Provide the [X, Y] coordinate of the cell's center where the given text is located.  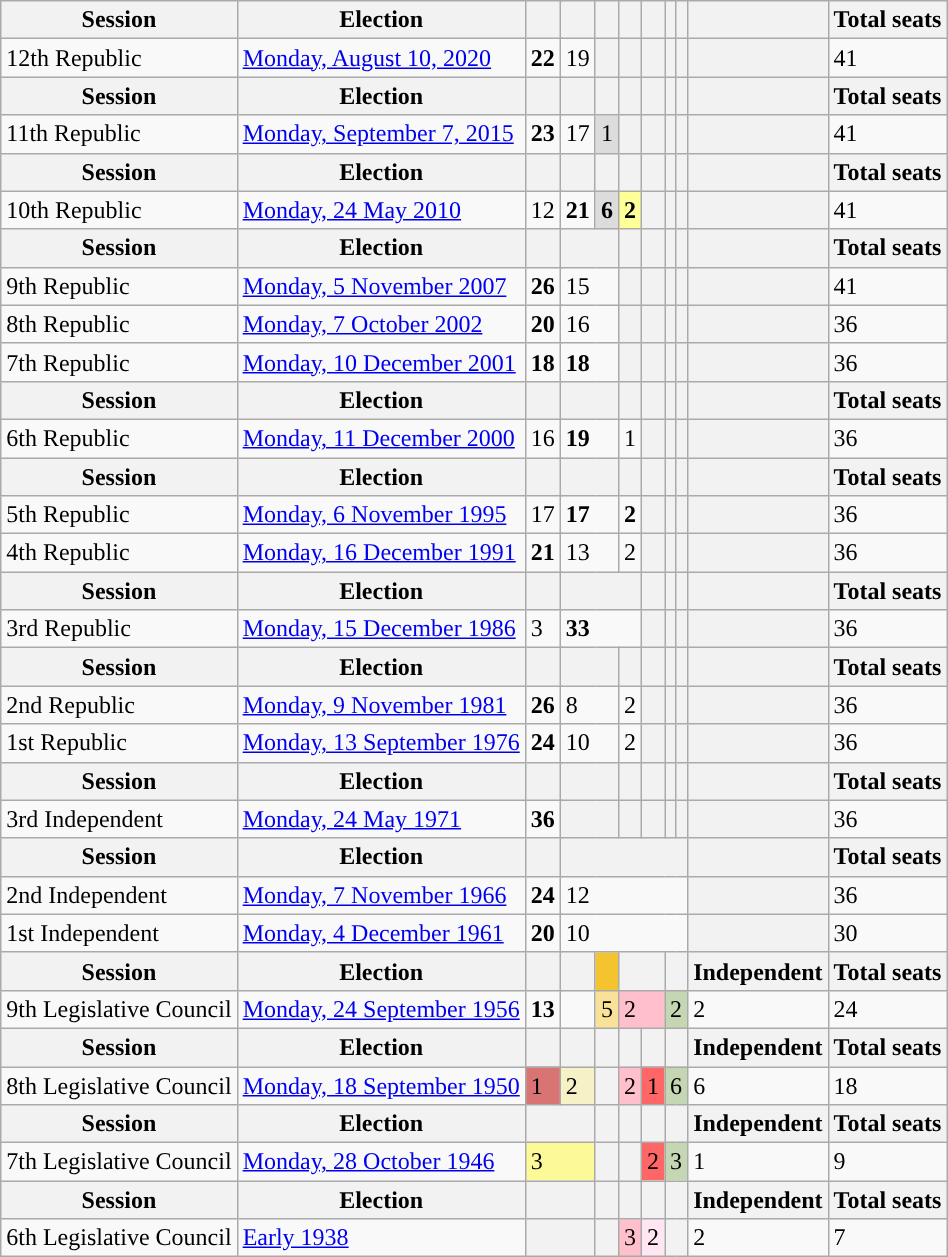
Early 1938 [381, 1238]
8th Republic [119, 324]
Monday, 6 November 1995 [381, 515]
Monday, 18 September 1950 [381, 1085]
6th Legislative Council [119, 1238]
Monday, 16 December 1991 [381, 553]
Monday, 24 May 2010 [381, 210]
30 [888, 933]
Monday, 11 December 2000 [381, 438]
Monday, 7 October 2002 [381, 324]
Monday, 4 December 1961 [381, 933]
9th Legislative Council [119, 1009]
8th Legislative Council [119, 1085]
8 [589, 705]
Monday, 28 October 1946 [381, 1162]
10th Republic [119, 210]
Monday, 7 November 1966 [381, 895]
7th Republic [119, 362]
1st Republic [119, 743]
22 [542, 58]
Monday, 15 December 1986 [381, 629]
6th Republic [119, 438]
5th Republic [119, 515]
7th Legislative Council [119, 1162]
5 [606, 1009]
12th Republic [119, 58]
Monday, 5 November 2007 [381, 286]
9th Republic [119, 286]
Monday, August 10, 2020 [381, 58]
Monday, 9 November 1981 [381, 705]
4th Republic [119, 553]
1st Independent [119, 933]
Monday, 10 December 2001 [381, 362]
15 [589, 286]
33 [600, 629]
Monday, September 7, 2015 [381, 134]
11th Republic [119, 134]
2nd Republic [119, 705]
23 [542, 134]
Monday, 24 May 1971 [381, 819]
9 [888, 1162]
2nd Independent [119, 895]
Monday, 13 September 1976 [381, 743]
Monday, 24 September 1956 [381, 1009]
3rd Independent [119, 819]
7 [888, 1238]
3rd Republic [119, 629]
